Provide the (x, y) coordinate of the cell's center where the given text is located.  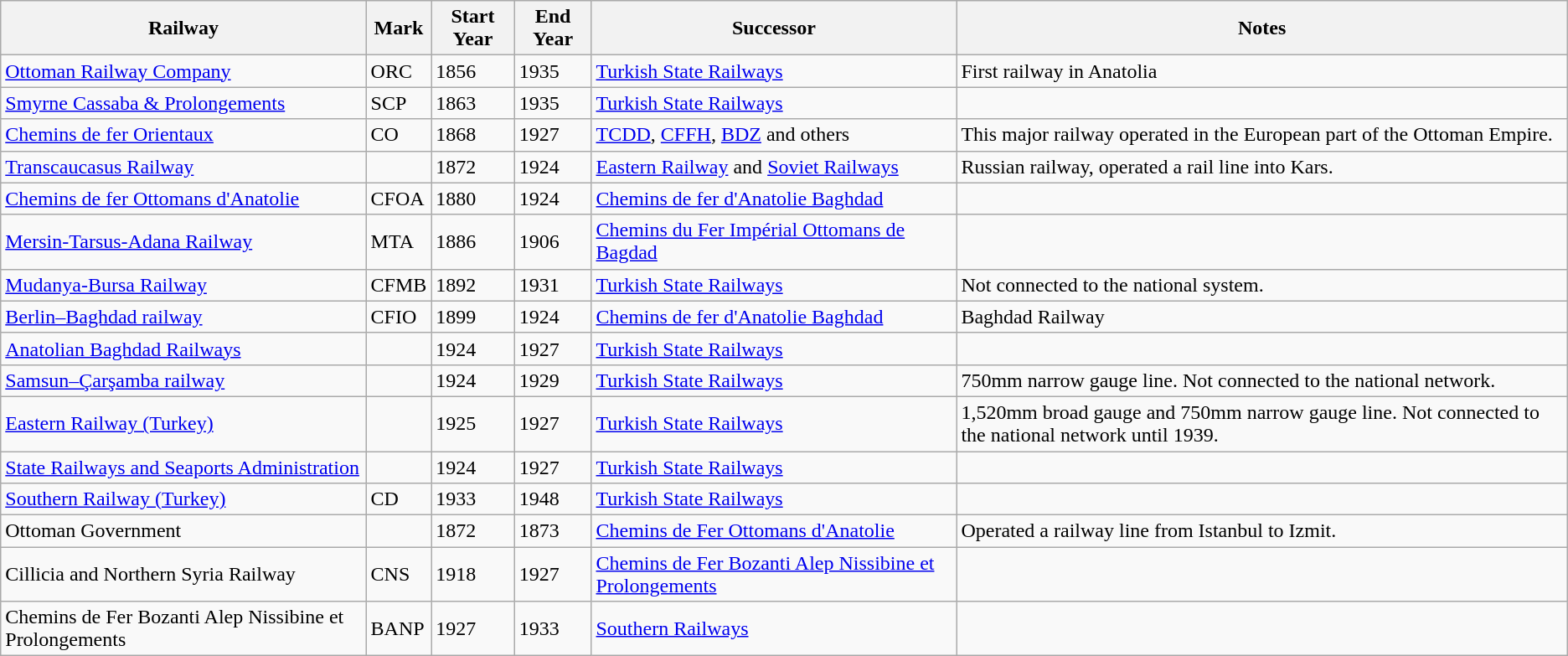
Southern Railway (Turkey) (183, 499)
Chemins du Fer Impérial Ottomans de Bagdad (774, 241)
Cillicia and Northern Syria Railway (183, 575)
Transcaucasus Railway (183, 167)
CD (399, 499)
Eastern Railway (Turkey) (183, 424)
1906 (553, 241)
CFIO (399, 317)
MTA (399, 241)
Anatolian Baghdad Railways (183, 349)
1,520mm broad gauge and 750mm narrow gauge line. Not connected to the national network until 1939. (1261, 424)
Eastern Railway and Soviet Railways (774, 167)
Russian railway, operated a rail line into Kars. (1261, 167)
Railway (183, 28)
1918 (472, 575)
Operated a railway line from Istanbul to Izmit. (1261, 531)
Not connected to the national system. (1261, 285)
TCDD, CFFH, BDZ and others (774, 135)
End Year (553, 28)
Start Year (472, 28)
BANP (399, 628)
1931 (553, 285)
1856 (472, 71)
Mark (399, 28)
First railway in Anatolia (1261, 71)
Ottoman Railway Company (183, 71)
This major railway operated in the European part of the Ottoman Empire. (1261, 135)
Notes (1261, 28)
1929 (553, 380)
Ottoman Government (183, 531)
CFMB (399, 285)
CO (399, 135)
Chemins de fer Orientaux (183, 135)
Baghdad Railway (1261, 317)
SCP (399, 103)
Berlin–Baghdad railway (183, 317)
CFOA (399, 199)
State Railways and Seaports Administration (183, 467)
Smyrne Cassaba & Prolongements (183, 103)
ORC (399, 71)
750mm narrow gauge line. Not connected to the national network. (1261, 380)
Samsun–Çarşamba railway (183, 380)
1873 (553, 531)
Successor (774, 28)
Southern Railways (774, 628)
1899 (472, 317)
1880 (472, 199)
1886 (472, 241)
Chemins de Fer Ottomans d'Anatolie (774, 531)
1925 (472, 424)
Mersin-Tarsus-Adana Railway (183, 241)
Mudanya-Bursa Railway (183, 285)
Chemins de fer Ottomans d'Anatolie (183, 199)
CNS (399, 575)
1868 (472, 135)
1892 (472, 285)
1948 (553, 499)
1863 (472, 103)
